From the cell containing the given text, extract its center point as (X, Y) coordinate. 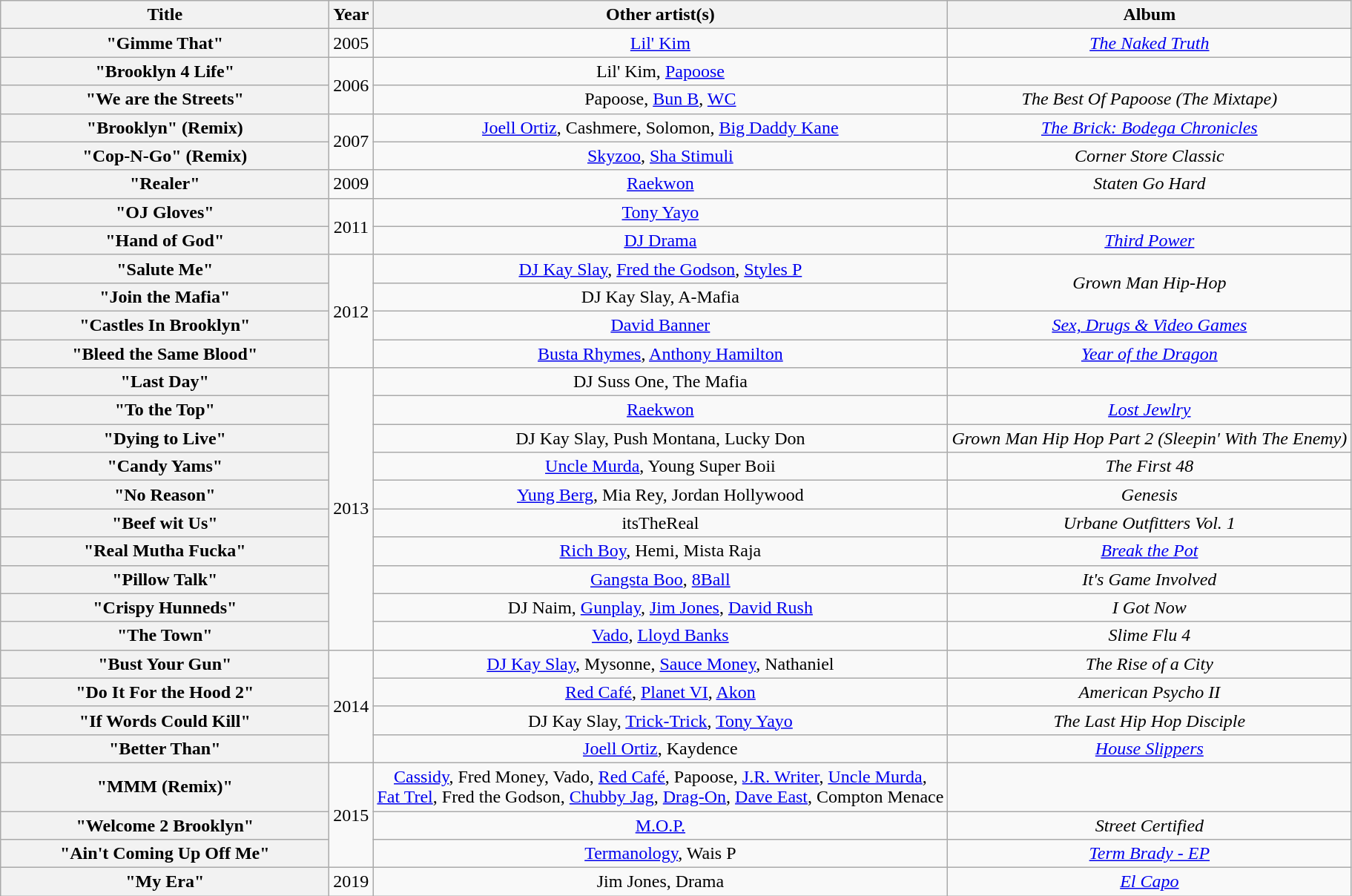
"My Era" (165, 882)
Termanology, Wais P (660, 854)
"Welcome 2 Brooklyn" (165, 826)
"Bleed the Same Blood" (165, 354)
2013 (352, 509)
David Banner (660, 325)
Street Certified (1150, 826)
"We are the Streets" (165, 99)
"Cop-N-Go" (Remix) (165, 156)
Grown Man Hip-Hop (1150, 283)
Slime Flu 4 (1150, 636)
The Last Hip Hop Disciple (1150, 720)
"Castles In Brooklyn" (165, 325)
Album (1150, 15)
2014 (352, 706)
"Brooklyn 4 Life" (165, 71)
"Real Mutha Fucka" (165, 551)
2015 (352, 814)
Vado, Lloyd Banks (660, 636)
Busta Rhymes, Anthony Hamilton (660, 354)
Lil' Kim, Papoose (660, 71)
2012 (352, 311)
It's Game Involved (1150, 579)
"Last Day" (165, 382)
DJ Drama (660, 240)
American Psycho II (1150, 692)
"Candy Yams" (165, 467)
House Slippers (1150, 748)
Gangsta Boo, 8Ball (660, 579)
"Brooklyn" (Remix) (165, 128)
M.O.P. (660, 826)
2019 (352, 882)
Jim Jones, Drama (660, 882)
Term Brady - EP (1150, 854)
Cassidy, Fred Money, Vado, Red Café, Papoose, J.R. Writer, Uncle Murda,Fat Trel, Fred the Godson, Chubby Jag, Drag-On, Dave East, Compton Menace (660, 786)
"Salute Me" (165, 269)
"Ain't Coming Up Off Me" (165, 854)
Red Café, Planet VI, Akon (660, 692)
Staten Go Hard (1150, 184)
Rich Boy, Hemi, Mista Raja (660, 551)
"MMM (Remix)" (165, 786)
"Pillow Talk" (165, 579)
2007 (352, 142)
Other artist(s) (660, 15)
"Gimme That" (165, 43)
Genesis (1150, 495)
Lil' Kim (660, 43)
"OJ Gloves" (165, 212)
2006 (352, 85)
"Hand of God" (165, 240)
Joell Ortiz, Kaydence (660, 748)
The First 48 (1150, 467)
Lost Jewlry (1150, 410)
The Best Of Papoose (The Mixtape) (1150, 99)
Break the Pot (1150, 551)
"Do It For the Hood 2" (165, 692)
DJ Kay Slay, Fred the Godson, Styles P (660, 269)
DJ Kay Slay, A-Mafia (660, 297)
2011 (352, 226)
itsTheReal (660, 523)
Uncle Murda, Young Super Boii (660, 467)
"No Reason" (165, 495)
"Better Than" (165, 748)
Urbane Outfitters Vol. 1 (1150, 523)
"Join the Mafia" (165, 297)
"The Town" (165, 636)
The Naked Truth (1150, 43)
The Rise of a City (1150, 664)
Yung Berg, Mia Rey, Jordan Hollywood (660, 495)
DJ Kay Slay, Push Montana, Lucky Don (660, 438)
2005 (352, 43)
"Crispy Hunneds" (165, 607)
Skyzoo, Sha Stimuli (660, 156)
"Bust Your Gun" (165, 664)
"Realer" (165, 184)
DJ Kay Slay, Mysonne, Sauce Money, Nathaniel (660, 664)
DJ Suss One, The Mafia (660, 382)
"Dying to Live" (165, 438)
El Capo (1150, 882)
Year of the Dragon (1150, 354)
Sex, Drugs & Video Games (1150, 325)
Grown Man Hip Hop Part 2 (Sleepin' With The Enemy) (1150, 438)
"Beef wit Us" (165, 523)
I Got Now (1150, 607)
DJ Kay Slay, Trick-Trick, Tony Yayo (660, 720)
The Brick: Bodega Chronicles (1150, 128)
Corner Store Classic (1150, 156)
Year (352, 15)
Joell Ortiz, Cashmere, Solomon, Big Daddy Kane (660, 128)
Title (165, 15)
Third Power (1150, 240)
2009 (352, 184)
Tony Yayo (660, 212)
Papoose, Bun B, WC (660, 99)
"If Words Could Kill" (165, 720)
"To the Top" (165, 410)
DJ Naim, Gunplay, Jim Jones, David Rush (660, 607)
